Detect which cell encompasses the target text, then output its (X, Y) center coordinate. 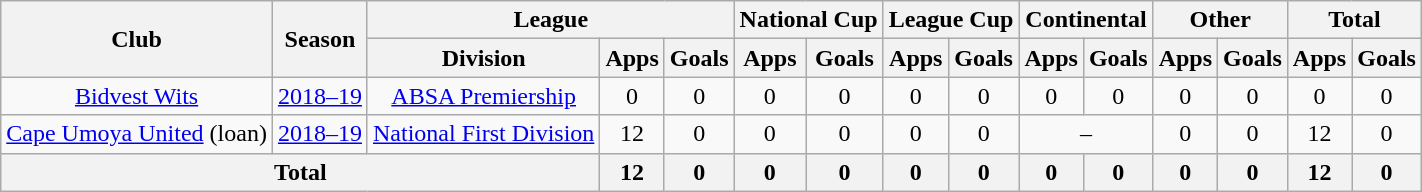
Cape Umoya United (loan) (137, 134)
ABSA Premiership (483, 96)
League Cup (951, 20)
– (1086, 134)
National First Division (483, 134)
Division (483, 58)
Bidvest Wits (137, 96)
Other (1220, 20)
Club (137, 39)
Season (320, 39)
National Cup (808, 20)
League (550, 20)
Continental (1086, 20)
